Pinpoint the cell where the given text exists, returning its (X, Y) midpoint coordinate. 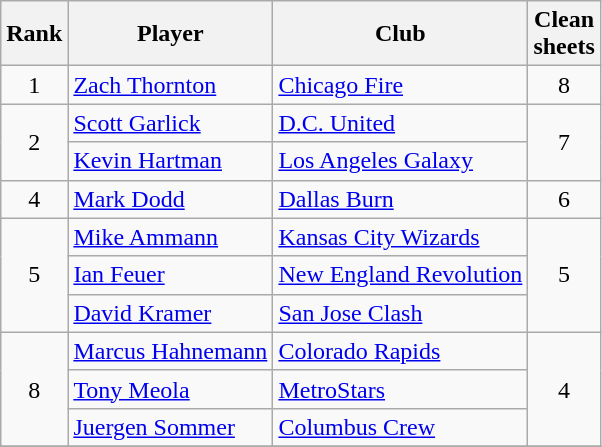
David Kramer (170, 313)
1 (34, 85)
Cleansheets (564, 34)
Dallas Burn (400, 199)
MetroStars (400, 389)
2 (34, 142)
7 (564, 142)
Mark Dodd (170, 199)
Kevin Hartman (170, 161)
Tony Meola (170, 389)
Chicago Fire (400, 85)
D.C. United (400, 123)
Kansas City Wizards (400, 237)
Colorado Rapids (400, 351)
Los Angeles Galaxy (400, 161)
San Jose Clash (400, 313)
Player (170, 34)
Zach Thornton (170, 85)
Columbus Crew (400, 427)
Juergen Sommer (170, 427)
Ian Feuer (170, 275)
Scott Garlick (170, 123)
Marcus Hahnemann (170, 351)
New England Revolution (400, 275)
Rank (34, 34)
6 (564, 199)
Club (400, 34)
Mike Ammann (170, 237)
